Scan for the cell matching the given text and deliver its (X, Y) coordinate at center. 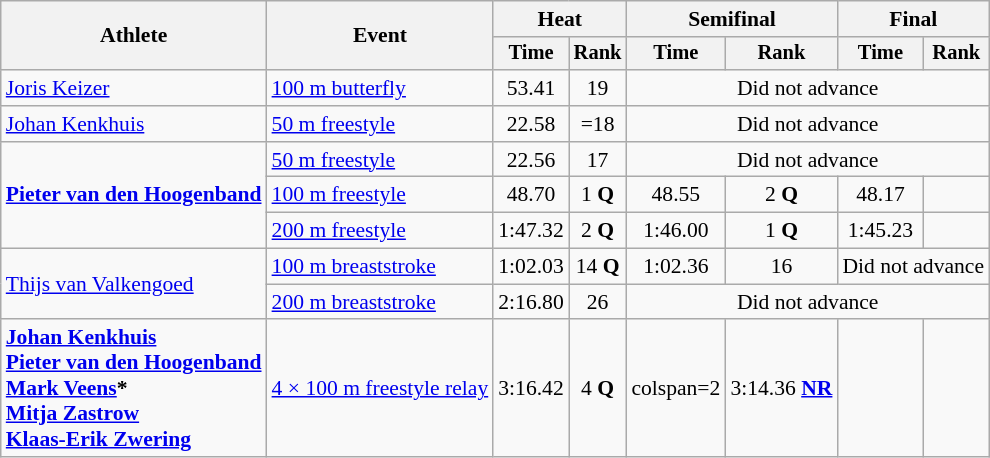
19 (598, 88)
200 m breaststroke (380, 302)
Final (913, 19)
48.70 (530, 195)
1:45.23 (880, 231)
Johan KenkhuisPieter van den HoogenbandMark Veens*Mitja ZastrowKlaas-Erik Zwering (134, 389)
Semifinal (732, 19)
48.55 (676, 195)
3:14.36 NR (781, 389)
16 (781, 267)
1:47.32 (530, 231)
48.17 (880, 195)
100 m butterfly (380, 88)
colspan=2 (676, 389)
17 (598, 160)
Event (380, 36)
1:02.03 (530, 267)
4 × 100 m freestyle relay (380, 389)
4 Q (598, 389)
Heat (560, 19)
Johan Kenkhuis (134, 124)
Joris Keizer (134, 88)
1:46.00 (676, 231)
3:16.42 (530, 389)
22.58 (530, 124)
100 m freestyle (380, 195)
Pieter van den Hoogenband (134, 196)
=18 (598, 124)
Athlete (134, 36)
53.41 (530, 88)
200 m freestyle (380, 231)
22.56 (530, 160)
1:02.36 (676, 267)
100 m breaststroke (380, 267)
2:16.80 (530, 302)
26 (598, 302)
Thijs van Valkengoed (134, 284)
14 Q (598, 267)
